Determine the (X, Y) coordinate at the center of the cell enclosing the given text.  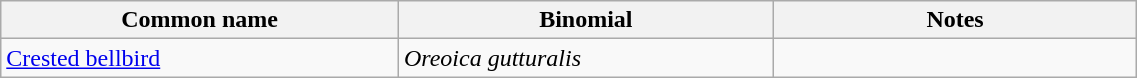
Crested bellbird (200, 58)
Binomial (586, 20)
Notes (955, 20)
Oreoica gutturalis (586, 58)
Common name (200, 20)
